Return the [x, y] coordinate for the center point of the cell that contains the specified text.  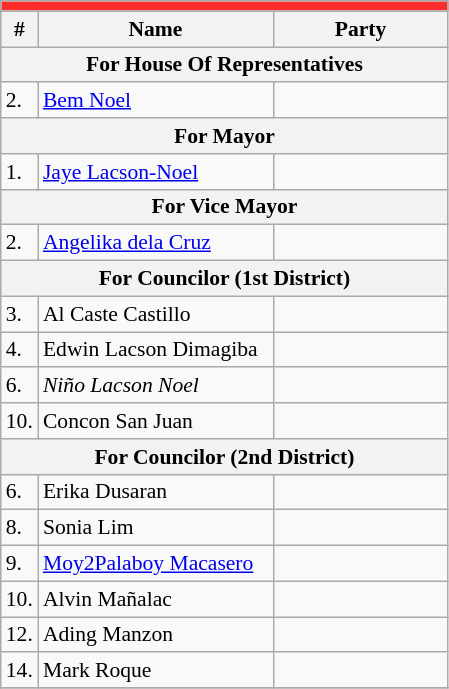
For Councilor (2nd District) [224, 457]
4. [20, 350]
Party [360, 29]
Niño Lacson Noel [156, 386]
12. [20, 635]
For Vice Mayor [224, 207]
9. [20, 564]
8. [20, 528]
Alvin Mañalac [156, 599]
For House Of Representatives [224, 65]
Jaye Lacson-Noel [156, 172]
Ading Manzon [156, 635]
14. [20, 671]
Sonia Lim [156, 528]
1. [20, 172]
Al Caste Castillo [156, 314]
Mark Roque [156, 671]
Erika Dusaran [156, 492]
Angelika dela Cruz [156, 243]
Bem Noel [156, 101]
For Councilor (1st District) [224, 279]
Edwin Lacson Dimagiba [156, 350]
Name [156, 29]
For Mayor [224, 136]
# [20, 29]
Concon San Juan [156, 421]
3. [20, 314]
Moy2Palaboy Macasero [156, 564]
